Search for the cell housing the specified text and yield its [X, Y] center coordinate. 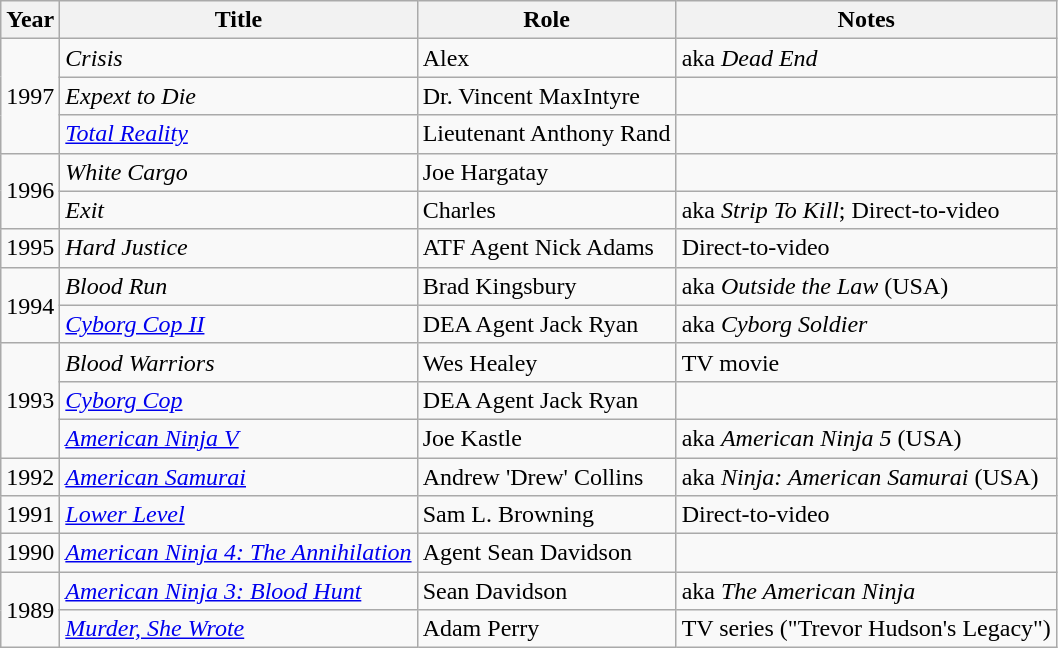
Title [238, 20]
Year [30, 20]
White Cargo [238, 172]
Charles [546, 210]
ATF Agent Nick Adams [546, 248]
Expext to Die [238, 96]
Joe Hargatay [546, 172]
aka Strip To Kill; Direct-to-video [866, 210]
Total Reality [238, 134]
Blood Run [238, 286]
Cyborg Cop [238, 400]
1989 [30, 610]
1995 [30, 248]
1992 [30, 477]
Crisis [238, 58]
Lower Level [238, 515]
Role [546, 20]
American Samurai [238, 477]
1993 [30, 400]
Notes [866, 20]
aka Cyborg Soldier [866, 324]
1990 [30, 553]
Andrew 'Drew' Collins [546, 477]
aka American Ninja 5 (USA) [866, 438]
Dr. Vincent MaxIntyre [546, 96]
Wes Healey [546, 362]
Sean Davidson [546, 591]
American Ninja 4: The Annihilation [238, 553]
Exit [238, 210]
Cyborg Cop II [238, 324]
Alex [546, 58]
TV series ("Trevor Hudson's Legacy") [866, 629]
Agent Sean Davidson [546, 553]
Adam Perry [546, 629]
Blood Warriors [238, 362]
Murder, She Wrote [238, 629]
Sam L. Browning [546, 515]
aka Dead End [866, 58]
1996 [30, 191]
Joe Kastle [546, 438]
aka The American Ninja [866, 591]
1994 [30, 305]
1997 [30, 96]
American Ninja 3: Blood Hunt [238, 591]
TV movie [866, 362]
aka Ninja: American Samurai (USA) [866, 477]
aka Outside the Law (USA) [866, 286]
Brad Kingsbury [546, 286]
1991 [30, 515]
Lieutenant Anthony Rand [546, 134]
Hard Justice [238, 248]
American Ninja V [238, 438]
